From the cell containing the given text, extract its center point as [x, y] coordinate. 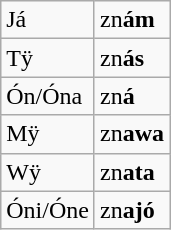
Óni/Óne [48, 210]
Ón/Óna [48, 96]
znata [132, 172]
znás [132, 58]
Mÿ [48, 134]
znajó [132, 210]
Já [48, 20]
znawa [132, 134]
Wÿ [48, 172]
znám [132, 20]
Tÿ [48, 58]
zná [132, 96]
